Locate the cell with the specified text and output its [x, y] center coordinate. 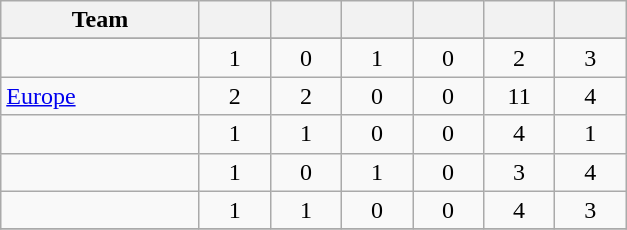
Europe [100, 96]
Team [100, 20]
11 [520, 96]
